Return the (X, Y) coordinate for the center point of the cell that contains the specified text.  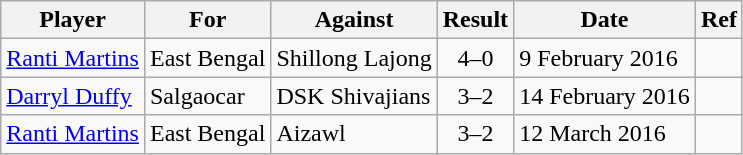
Darryl Duffy (73, 96)
Date (605, 20)
Shillong Lajong (354, 58)
Result (475, 20)
14 February 2016 (605, 96)
DSK Shivajians (354, 96)
12 March 2016 (605, 134)
Aizawl (354, 134)
9 February 2016 (605, 58)
4–0 (475, 58)
Salgaocar (207, 96)
Against (354, 20)
Ref (718, 20)
For (207, 20)
Player (73, 20)
